Identify which cell holds the provided text, then report its (x, y) central coordinate. 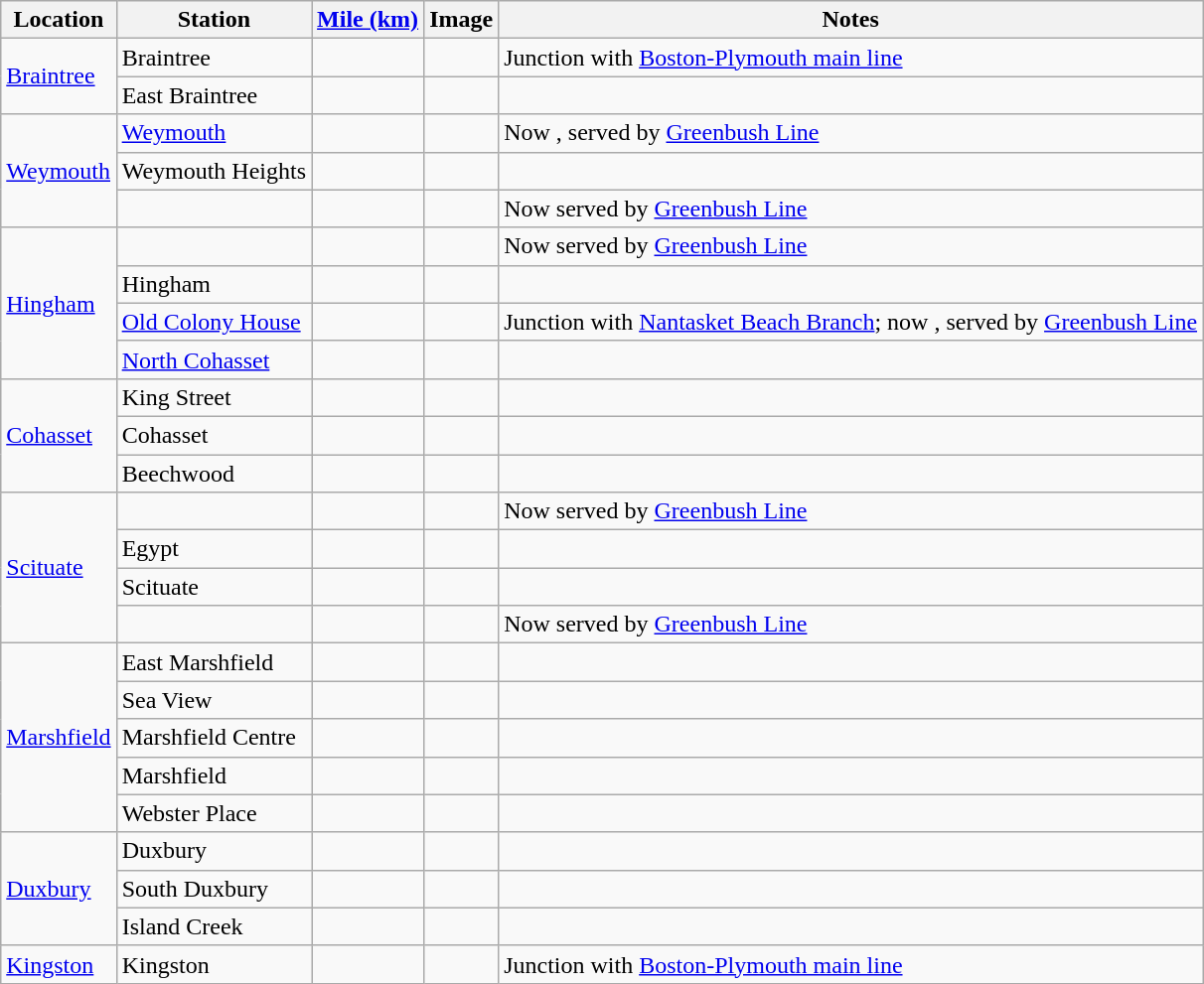
Image (461, 20)
Sea View (214, 700)
Webster Place (214, 813)
Weymouth Heights (214, 171)
Junction with Nantasket Beach Branch; now , served by Greenbush Line (850, 322)
Now , served by Greenbush Line (850, 133)
Location (59, 20)
Notes (850, 20)
King Street (214, 397)
South Duxbury (214, 889)
Marshfield Centre (214, 738)
Island Creek (214, 926)
East Braintree (214, 95)
East Marshfield (214, 662)
Old Colony House (214, 322)
Egypt (214, 549)
Station (214, 20)
Beechwood (214, 474)
North Cohasset (214, 359)
Mile (km) (368, 20)
